Output the (X, Y) coordinate of the center of the cell containing the given text.  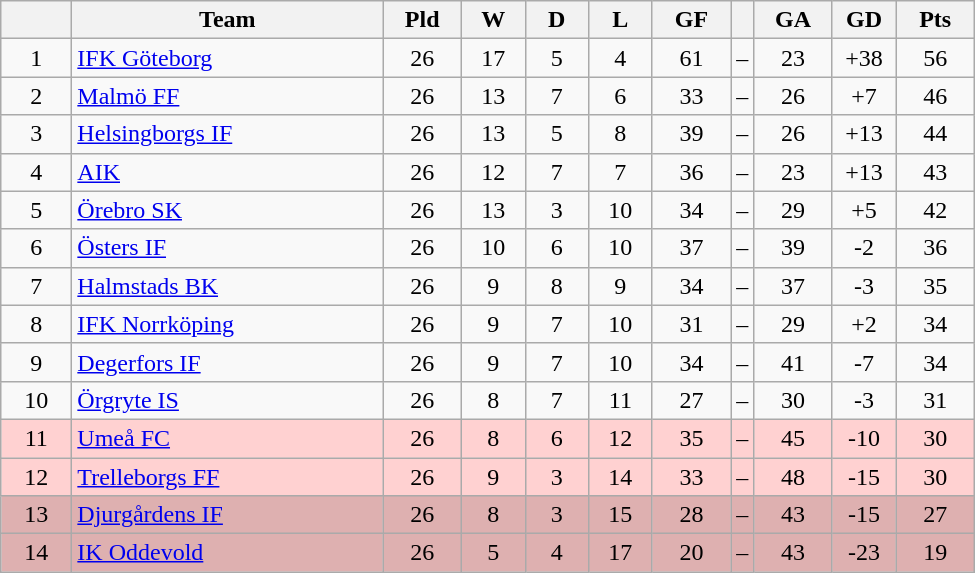
15 (621, 515)
-7 (864, 362)
IFK Göteborg (228, 58)
19 (936, 553)
Umeå FC (228, 438)
Pld (422, 20)
Helsingborgs IF (228, 134)
-23 (864, 553)
GD (864, 20)
IK Oddevold (228, 553)
Halmstads BK (228, 286)
GF (692, 20)
Örebro SK (228, 210)
Trelleborgs FF (228, 477)
2 (36, 96)
61 (692, 58)
1 (36, 58)
46 (936, 96)
20 (692, 553)
+2 (864, 324)
Djurgårdens IF (228, 515)
Malmö FF (228, 96)
44 (936, 134)
Örgryte IS (228, 400)
W (493, 20)
+5 (864, 210)
D (557, 20)
+38 (864, 58)
48 (794, 477)
GA (794, 20)
42 (936, 210)
Team (228, 20)
-10 (864, 438)
Degerfors IF (228, 362)
28 (692, 515)
45 (794, 438)
Pts (936, 20)
IFK Norrköping (228, 324)
L (621, 20)
+7 (864, 96)
-2 (864, 248)
56 (936, 58)
41 (794, 362)
AIK (228, 172)
Östers IF (228, 248)
